Pinpoint the cell where the given text exists, returning its [X, Y] midpoint coordinate. 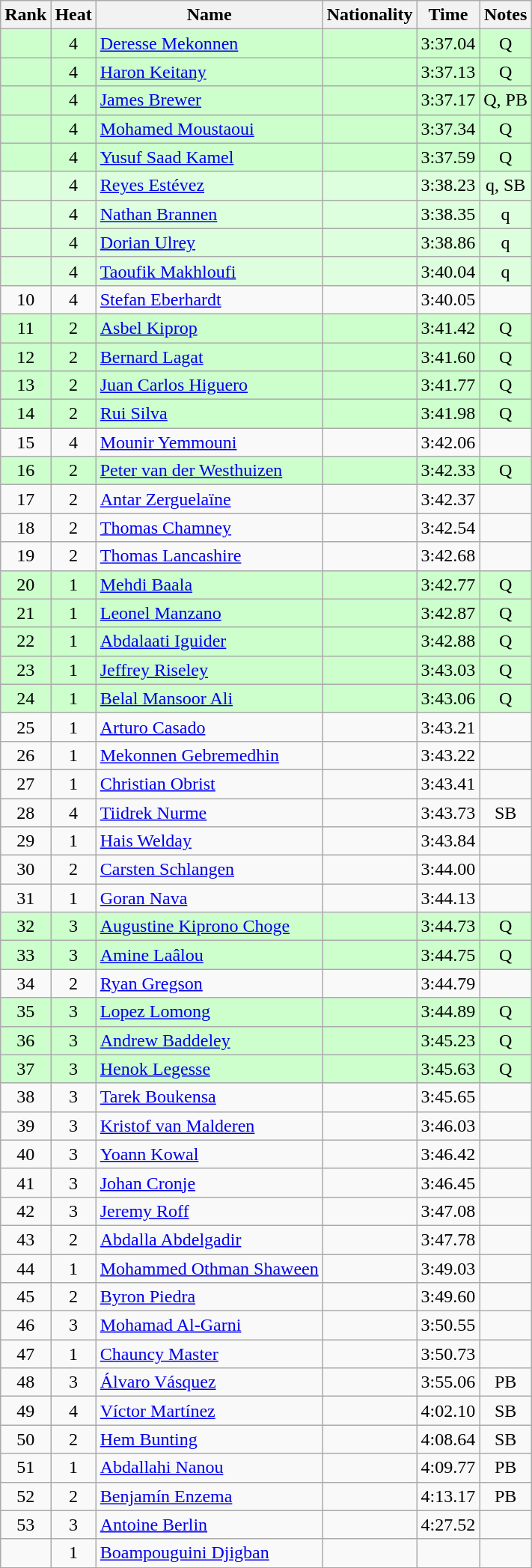
48 [25, 1382]
3:43.03 [448, 670]
3:44.89 [448, 1012]
Haron Keitany [210, 72]
3:46.42 [448, 1154]
3:38.23 [448, 186]
3:42.54 [448, 528]
3:40.05 [448, 299]
Nathan Brannen [210, 214]
3:37.34 [448, 129]
3:49.60 [448, 1297]
16 [25, 471]
Name [210, 15]
3:46.45 [448, 1183]
Dorian Ulrey [210, 242]
3:43.84 [448, 841]
Antoine Berlin [210, 1525]
Abdallahi Nanou [210, 1468]
Notes [506, 15]
40 [25, 1154]
Henok Legesse [210, 1069]
43 [25, 1239]
3:44.73 [448, 927]
Mounir Yemmouni [210, 442]
3:44.13 [448, 898]
49 [25, 1411]
34 [25, 983]
3:49.03 [448, 1269]
Carsten Schlangen [210, 870]
3:37.04 [448, 43]
13 [25, 385]
4:02.10 [448, 1411]
46 [25, 1326]
Tarek Boukensa [210, 1097]
Heat [73, 15]
3:37.17 [448, 100]
3:41.42 [448, 328]
Hais Welday [210, 841]
Hem Bunting [210, 1439]
17 [25, 499]
Mohamed Moustaoui [210, 129]
Ryan Gregson [210, 983]
Jeffrey Riseley [210, 670]
Mohammed Othman Shaween [210, 1269]
Abdalla Abdelgadir [210, 1239]
19 [25, 556]
3:41.60 [448, 357]
42 [25, 1211]
51 [25, 1468]
4:08.64 [448, 1439]
Chauncy Master [210, 1354]
Belal Mansoor Ali [210, 698]
3:43.06 [448, 698]
3:42.06 [448, 442]
3:46.03 [448, 1126]
Jeremy Roff [210, 1211]
3:37.59 [448, 157]
38 [25, 1097]
23 [25, 670]
Johan Cronje [210, 1183]
4:27.52 [448, 1525]
25 [25, 727]
39 [25, 1126]
Nationality [370, 15]
3:43.73 [448, 812]
3:44.75 [448, 955]
52 [25, 1496]
Stefan Eberhardt [210, 299]
28 [25, 812]
3:43.21 [448, 727]
50 [25, 1439]
27 [25, 784]
29 [25, 841]
Peter van der Westhuizen [210, 471]
3:42.87 [448, 613]
Bernard Lagat [210, 357]
45 [25, 1297]
22 [25, 641]
q, SB [506, 186]
Abdalaati Iguider [210, 641]
32 [25, 927]
3:41.77 [448, 385]
35 [25, 1012]
Lopez Lomong [210, 1012]
Taoufik Makhloufi [210, 271]
Q, PB [506, 100]
4:13.17 [448, 1496]
30 [25, 870]
18 [25, 528]
44 [25, 1269]
Augustine Kiprono Choge [210, 927]
3:47.78 [448, 1239]
47 [25, 1354]
3:42.33 [448, 471]
Andrew Baddeley [210, 1040]
Byron Piedra [210, 1297]
Álvaro Vásquez [210, 1382]
Kristof van Malderen [210, 1126]
3:41.98 [448, 414]
Rank [25, 15]
Mohamad Al-Garni [210, 1326]
3:42.77 [448, 585]
10 [25, 299]
3:45.65 [448, 1097]
Rui Silva [210, 414]
41 [25, 1183]
Benjamín Enzema [210, 1496]
Tiidrek Nurme [210, 812]
31 [25, 898]
Víctor Martínez [210, 1411]
Thomas Lancashire [210, 556]
36 [25, 1040]
3:42.68 [448, 556]
53 [25, 1525]
3:50.55 [448, 1326]
Juan Carlos Higuero [210, 385]
Arturo Casado [210, 727]
26 [25, 755]
3:45.23 [448, 1040]
Asbel Kiprop [210, 328]
14 [25, 414]
20 [25, 585]
15 [25, 442]
3:40.04 [448, 271]
3:55.06 [448, 1382]
3:45.63 [448, 1069]
Yoann Kowal [210, 1154]
21 [25, 613]
3:44.79 [448, 983]
Boampouguini Djigban [210, 1553]
12 [25, 357]
3:44.00 [448, 870]
Reyes Estévez [210, 186]
3:47.08 [448, 1211]
3:43.22 [448, 755]
Amine Laâlou [210, 955]
Deresse Mekonnen [210, 43]
Yusuf Saad Kamel [210, 157]
3:50.73 [448, 1354]
3:43.41 [448, 784]
3:42.88 [448, 641]
Mehdi Baala [210, 585]
James Brewer [210, 100]
Christian Obrist [210, 784]
Antar Zerguelaïne [210, 499]
Leonel Manzano [210, 613]
11 [25, 328]
3:38.86 [448, 242]
Time [448, 15]
4:09.77 [448, 1468]
3:42.37 [448, 499]
24 [25, 698]
3:38.35 [448, 214]
3:37.13 [448, 72]
33 [25, 955]
Mekonnen Gebremedhin [210, 755]
Thomas Chamney [210, 528]
Goran Nava [210, 898]
37 [25, 1069]
